Locate the cell with the specified text and output its [x, y] center coordinate. 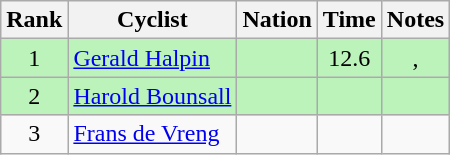
Harold Bounsall [152, 96]
Rank [34, 20]
Notes [415, 20]
12.6 [349, 58]
2 [34, 96]
, [415, 58]
Nation [277, 20]
Cyclist [152, 20]
Time [349, 20]
3 [34, 134]
Frans de Vreng [152, 134]
1 [34, 58]
Gerald Halpin [152, 58]
